Capture the cell that displays the provided text and extract its (X, Y) central coordinate. 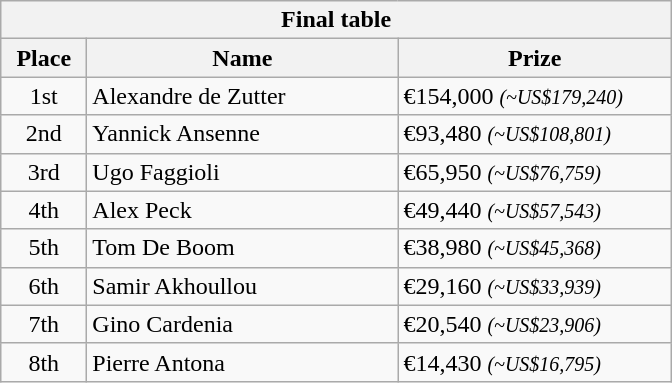
Final table (336, 20)
Pierre Antona (242, 362)
4th (44, 210)
Ugo Faggioli (242, 172)
Prize (535, 58)
Alex Peck (242, 210)
€93,480 (~US$108,801) (535, 134)
Alexandre de Zutter (242, 96)
€49,440 (~US$57,543) (535, 210)
€65,950 (~US$76,759) (535, 172)
€154,000 (~US$179,240) (535, 96)
Gino Cardenia (242, 324)
8th (44, 362)
6th (44, 286)
Yannick Ansenne (242, 134)
€38,980 (~US$45,368) (535, 248)
€29,160 (~US$33,939) (535, 286)
3rd (44, 172)
€20,540 (~US$23,906) (535, 324)
7th (44, 324)
Name (242, 58)
€14,430 (~US$16,795) (535, 362)
Samir Akhoullou (242, 286)
1st (44, 96)
2nd (44, 134)
5th (44, 248)
Tom De Boom (242, 248)
Place (44, 58)
